Return the (x, y) coordinate for the center point of the cell that contains the specified text.  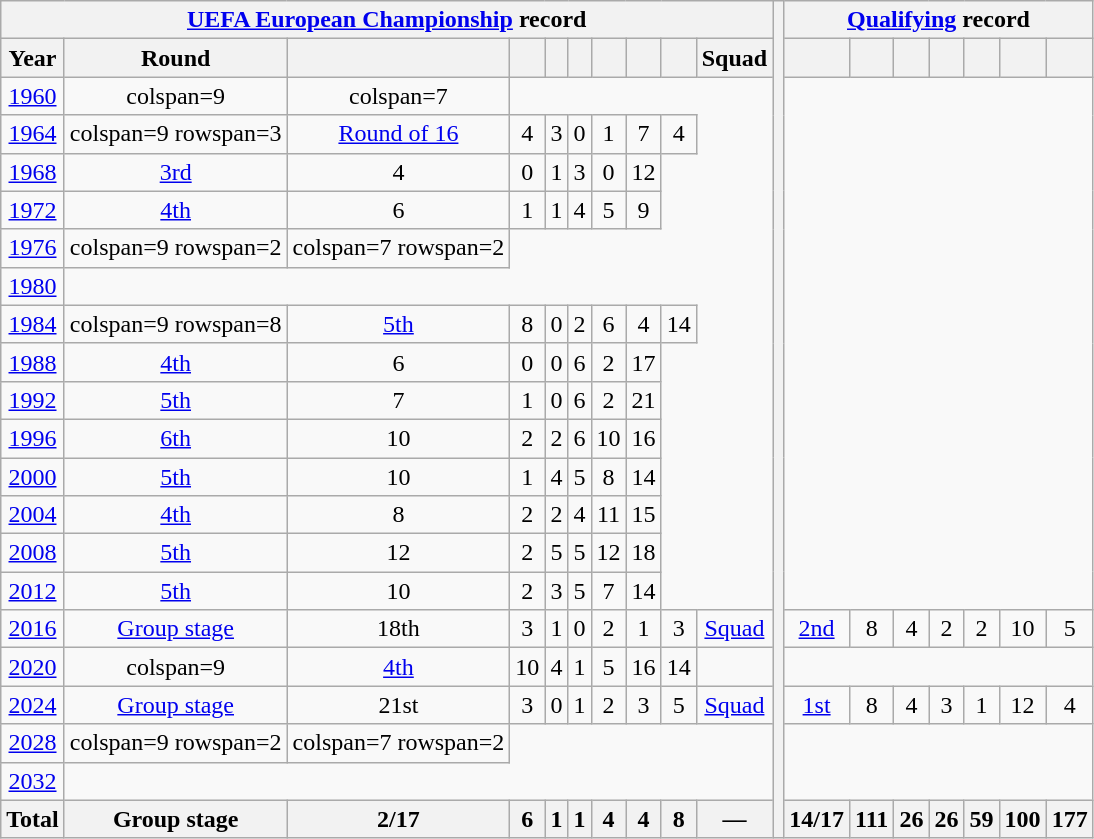
2032 (33, 781)
11 (608, 515)
1972 (33, 210)
2008 (33, 553)
1996 (33, 438)
colspan=7 (398, 96)
Qualifying record (938, 20)
1976 (33, 248)
18th (398, 629)
1960 (33, 96)
colspan=9 rowspan=8 (176, 324)
18 (644, 553)
— (734, 819)
2028 (33, 743)
17 (644, 362)
colspan=9 rowspan=3 (176, 134)
2012 (33, 591)
1968 (33, 172)
6th (176, 438)
Year (33, 58)
Round (176, 58)
1992 (33, 400)
21st (398, 705)
2nd (817, 629)
1984 (33, 324)
2/17 (398, 819)
UEFA European Championship record (387, 20)
2004 (33, 515)
111 (871, 819)
2024 (33, 705)
1980 (33, 286)
59 (982, 819)
15 (644, 515)
Round of 16 (398, 134)
2000 (33, 477)
21 (644, 400)
3rd (176, 172)
1964 (33, 134)
1988 (33, 362)
2020 (33, 667)
177 (1070, 819)
2016 (33, 629)
9 (644, 210)
Total (33, 819)
1st (817, 705)
100 (1022, 819)
14/17 (817, 819)
